Locate the cell with the specified text and output its (x, y) center coordinate. 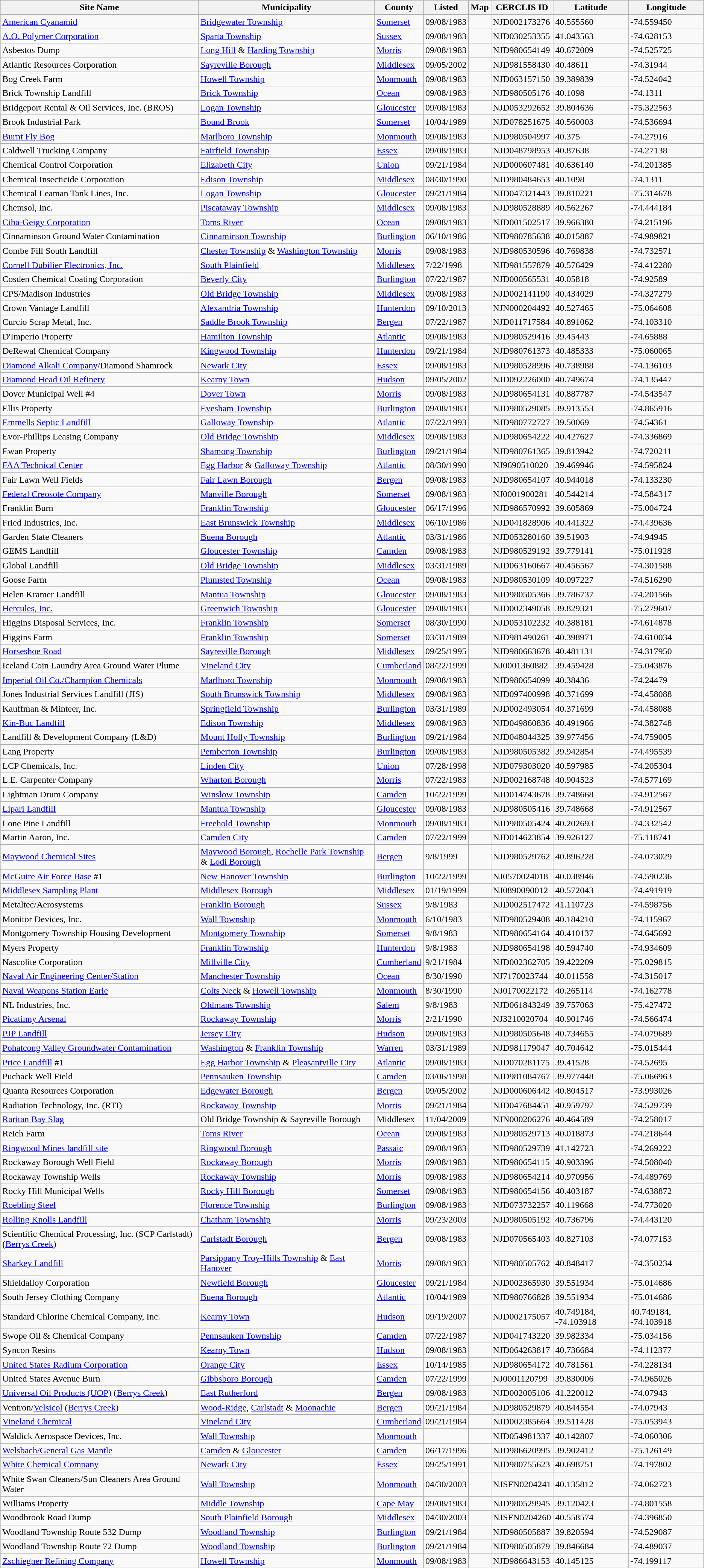
Naval Weapons Station Earle (99, 991)
NJD980528996 (522, 365)
-74.205304 (666, 766)
-74.759005 (666, 737)
LCP Chemicals, Inc. (99, 766)
Maywood Borough, Rochelle Park Township & Lodi Borough (287, 856)
Lightman Drum Company (99, 794)
Longitude (666, 8)
Fried Industries, Inc. (99, 523)
Rolling Knolls Landfill (99, 1220)
Dover Town (287, 394)
Horseshoe Road (99, 651)
Pemberton Township (287, 751)
NJD002141190 (522, 294)
41.110723 (591, 905)
Picatinny Arsenal (99, 1019)
9/21/1984 (446, 962)
Radiation Technology, Inc. (RTI) (99, 1105)
-74.801558 (666, 1503)
South Jersey Clothing Company (99, 1297)
9/8/1999 (446, 856)
American Cyanamid (99, 22)
-74.073029 (666, 856)
NJD981084767 (522, 1076)
40.544214 (591, 494)
Roebling Steel (99, 1205)
-74.989821 (666, 236)
Williams Property (99, 1503)
NJD061843249 (522, 1005)
Rocky Hill Borough (287, 1191)
09/19/2007 (446, 1317)
-74.218644 (666, 1134)
Crown Vantage Landfill (99, 308)
-75.427472 (666, 1005)
07/22/1983 (446, 780)
NJD980529879 (522, 1407)
-74.610034 (666, 637)
-74.199117 (666, 1560)
Jersey City (287, 1033)
Manville Borough (287, 494)
-74.732571 (666, 251)
Fairfield Township (287, 150)
Combe Fill South Landfill (99, 251)
-75.053943 (666, 1422)
NJD980529739 (522, 1148)
NJD053280160 (522, 537)
Puchack Well Field (99, 1076)
-74.396850 (666, 1518)
39.45443 (591, 336)
-74.536694 (666, 122)
Chester Township & Washington Township (287, 251)
Camden & Gloucester (287, 1450)
NJD980654198 (522, 948)
39.830006 (591, 1379)
40.555560 (591, 22)
40.827103 (591, 1239)
NJD048798953 (522, 150)
FAA Technical Center (99, 465)
Emmells Septic Landfill (99, 423)
Asbestos Dump (99, 50)
Springfield Township (287, 709)
40.576429 (591, 265)
NJN000204492 (522, 308)
NJD073732257 (522, 1205)
NJD980654149 (522, 50)
Brook Industrial Park (99, 122)
Pohatcong Valley Groundwater Contamination (99, 1048)
White Swan Cleaners/Sun Cleaners Area Ground Water (99, 1484)
Wood-Ridge, Carlstadt & Moonachie (287, 1407)
Atlantic Resources Corporation (99, 65)
39.977456 (591, 737)
-75.118741 (666, 837)
NJ0170022172 (522, 991)
-74.258017 (666, 1120)
NJD070565403 (522, 1239)
NJD980654099 (522, 680)
NJD981557879 (522, 265)
Goose Farm (99, 580)
NJD002173276 (522, 22)
40.097227 (591, 580)
NJD980654156 (522, 1191)
Vineland Chemical (99, 1422)
NJD980654222 (522, 437)
-74.559450 (666, 22)
PJP Landfill (99, 1033)
40.704642 (591, 1048)
Maywood Chemical Sites (99, 856)
L.E. Carpenter Company (99, 780)
Garden State Cleaners (99, 537)
NJD053292652 (522, 108)
NJD054981337 (522, 1436)
NJ9690510020 (522, 465)
40.560003 (591, 122)
Manchester Township (287, 976)
-74.614878 (666, 623)
NJD011717584 (522, 322)
Jones Industrial Services Landfill (JIS) (99, 694)
Linden City (287, 766)
NJD000565531 (522, 279)
Woodbrook Road Dump (99, 1518)
NJ0001360882 (522, 666)
40.202693 (591, 823)
40.38436 (591, 680)
Naval Air Engineering Center/Station (99, 976)
41.043563 (591, 36)
40.672009 (591, 50)
NJD048044325 (522, 737)
Elizabeth City (287, 165)
-74.52695 (666, 1062)
NJD980654172 (522, 1364)
01/19/1999 (446, 891)
Martin Aaron, Inc. (99, 837)
41.142723 (591, 1148)
NJD980530596 (522, 251)
Plumsted Township (287, 580)
CPS/Madison Industries (99, 294)
-74.628153 (666, 36)
NJD002005106 (522, 1393)
40.038946 (591, 876)
NJD980484653 (522, 179)
Sparta Township (287, 36)
Brick Township (287, 93)
Egg Harbor Township & Pleasantville City (287, 1062)
Mount Holly Township (287, 737)
Carlstadt Borough (287, 1239)
NJD980505176 (522, 93)
Evesham Township (287, 408)
NJD980529762 (522, 856)
Saddle Brook Township (287, 322)
D'Imperio Property (99, 336)
NJD063157150 (522, 79)
NJD079303020 (522, 766)
-74.336869 (666, 437)
40.769838 (591, 251)
Rocky Hill Municipal Wells (99, 1191)
East Brunswick Township (287, 523)
Kingwood Township (287, 351)
40.375 (591, 136)
Diamond Alkali Company/Diamond Shamrock (99, 365)
Bridgeport Rental & Oil Services, Inc. (BROS) (99, 108)
Warren (399, 1048)
NJD980505879 (522, 1546)
NJSFN0204241 (522, 1484)
39.942854 (591, 751)
40.018873 (591, 1134)
-75.015444 (666, 1048)
-74.327279 (666, 294)
40.527465 (591, 308)
NJD078251675 (522, 122)
NJD002365930 (522, 1283)
Shamong Township (287, 451)
-74.495539 (666, 751)
-75.034156 (666, 1336)
-75.322563 (666, 108)
McGuire Air Force Base #1 (99, 876)
NJD986570992 (522, 508)
-75.314678 (666, 194)
-74.865916 (666, 408)
-74.595824 (666, 465)
40.434029 (591, 294)
-74.934609 (666, 948)
40.572043 (591, 891)
39.41528 (591, 1062)
40.05818 (591, 279)
-74.103310 (666, 322)
07/22/1993 (446, 423)
-74.54361 (666, 423)
Long Hill & Harding Township (287, 50)
41.220012 (591, 1393)
40.562267 (591, 208)
NJD980772727 (522, 423)
40.87638 (591, 150)
09/25/1991 (446, 1465)
6/10/1983 (446, 919)
-74.489769 (666, 1177)
South Brunswick Township (287, 694)
-74.201566 (666, 594)
NJD980663678 (522, 651)
NJD064263817 (522, 1350)
NJD002517472 (522, 905)
-74.92589 (666, 279)
Chemical Leaman Tank Lines, Inc. (99, 194)
39.459428 (591, 666)
39.846684 (591, 1546)
NJ0001900281 (522, 494)
Florence Township (287, 1205)
39.913553 (591, 408)
Ewan Property (99, 451)
40.736684 (591, 1350)
40.698751 (591, 1465)
-74.645692 (666, 933)
39.926127 (591, 837)
-74.27916 (666, 136)
Burnt Fly Bog (99, 136)
Fair Lawn Well Fields (99, 480)
NJD002175057 (522, 1317)
Ellis Property (99, 408)
-74.773020 (666, 1205)
39.977448 (591, 1076)
NJD980654164 (522, 933)
Kin-Buc Landfill (99, 723)
40.464589 (591, 1120)
39.779141 (591, 551)
NJ7170023744 (522, 976)
NJD980755623 (522, 1465)
A.O. Polymer Corporation (99, 36)
NJD980654107 (522, 480)
Price Landfill #1 (99, 1062)
40.142807 (591, 1436)
NJD980529192 (522, 551)
Myers Property (99, 948)
NJD030253355 (522, 36)
40.558574 (591, 1518)
-74.566474 (666, 1019)
NJD980654115 (522, 1162)
NJD000606442 (522, 1091)
Parsippany Troy-Hills Township & East Hanover (287, 1263)
NJD980505424 (522, 823)
Middle Township (287, 1503)
-74.24479 (666, 680)
-74.491919 (666, 891)
-74.315017 (666, 976)
NJD980761365 (522, 451)
40.184210 (591, 919)
NJD000607481 (522, 165)
NJD980785638 (522, 236)
-74.269222 (666, 1148)
39.902412 (591, 1450)
40.398971 (591, 637)
NJD980654131 (522, 394)
40.388181 (591, 623)
NJD980504997 (522, 136)
Egg Harbor & Galloway Township (287, 465)
40.427627 (591, 437)
-74.077153 (666, 1239)
40.594740 (591, 948)
39.820594 (591, 1532)
39.51903 (591, 537)
NJD002349058 (522, 608)
-75.279607 (666, 608)
Woodland Township Route 532 Dump (99, 1532)
NJSFN0204260 (522, 1518)
Oldmans Township (287, 1005)
NJD014743678 (522, 794)
Higgins Disposal Services, Inc. (99, 623)
03/31/1986 (446, 537)
NJD041828906 (522, 523)
South Plainfield Borough (287, 1518)
NJD980530109 (522, 580)
Higgins Farm (99, 637)
Raritan Bay Slag (99, 1120)
11/04/2009 (446, 1120)
39.786737 (591, 594)
-74.228134 (666, 1364)
2/21/1990 (446, 1019)
Ringwood Borough (287, 1148)
-73.993026 (666, 1091)
Landfill & Development Company (L&D) (99, 737)
Greenwich Township (287, 608)
-74.382748 (666, 723)
NJD049860836 (522, 723)
Syncon Resins (99, 1350)
-75.126149 (666, 1450)
40.441322 (591, 523)
40.781561 (591, 1364)
Galloway Township (287, 423)
Fair Lawn Borough (287, 480)
40.896228 (591, 856)
40.901746 (591, 1019)
40.970956 (591, 1177)
-74.577169 (666, 780)
-74.112377 (666, 1350)
40.903396 (591, 1162)
39.422209 (591, 962)
40.265114 (591, 991)
Wharton Borough (287, 780)
Alexandria Township (287, 308)
40.887787 (591, 394)
40.135812 (591, 1484)
NJD014623854 (522, 837)
Cornell Dubilier Electronics, Inc. (99, 265)
-75.043876 (666, 666)
NJD980528889 (522, 208)
NJD002493054 (522, 709)
NJD041743220 (522, 1336)
39.469946 (591, 465)
Cinnaminson Ground Water Contamination (99, 236)
Global Landfill (99, 565)
NJD981490261 (522, 637)
Woodland Township Route 72 Dump (99, 1546)
Reich Farm (99, 1134)
Cosden Chemical Coating Corporation (99, 279)
-74.584317 (666, 494)
Listed (446, 8)
-74.062723 (666, 1484)
40.749674 (591, 379)
40.011558 (591, 976)
Franklin Borough (287, 905)
Salem (399, 1005)
NJD980766828 (522, 1297)
Chatham Township (287, 1220)
-75.066963 (666, 1076)
40.403187 (591, 1191)
Montgomery Township Housing Development (99, 933)
NJD097400998 (522, 694)
NJD980761373 (522, 351)
-74.27138 (666, 150)
40.48611 (591, 65)
39.966380 (591, 222)
-74.301588 (666, 565)
-74.332542 (666, 823)
Edgewater Borough (287, 1091)
09/25/1995 (446, 651)
NJ3210020704 (522, 1019)
-74.136103 (666, 365)
Lone Pine Landfill (99, 823)
-74.543547 (666, 394)
-75.004724 (666, 508)
Shieldalloy Corporation (99, 1283)
Sharkey Landfill (99, 1263)
03/06/1998 (446, 1076)
NJ0890090012 (522, 891)
DeRewal Chemical Company (99, 351)
NJN000206276 (522, 1120)
Universal Oil Products (UOP) (Berrys Creek) (99, 1393)
South Plainfield (287, 265)
40.738988 (591, 365)
Montgomery Township (287, 933)
-74.65888 (666, 336)
Curcio Scrap Metal, Inc. (99, 322)
Latitude (591, 8)
-74.598756 (666, 905)
Lipari Landfill (99, 809)
40.891062 (591, 322)
Quanta Resources Corporation (99, 1091)
40.481131 (591, 651)
NJD063160667 (522, 565)
Brick Township Landfill (99, 93)
Dover Municipal Well #4 (99, 394)
White Chemical Company (99, 1465)
NJD980529713 (522, 1134)
08/22/1999 (446, 666)
Iceland Coin Laundry Area Ground Water Plume (99, 666)
39.804636 (591, 108)
-74.31944 (666, 65)
-74.94945 (666, 537)
-75.064608 (666, 308)
-74.162778 (666, 991)
39.605869 (591, 508)
40.410137 (591, 933)
-74.115967 (666, 919)
40.597985 (591, 766)
NJ0001120799 (522, 1379)
NJD092226000 (522, 379)
07/28/1998 (446, 766)
40.485333 (591, 351)
Chemical Insecticide Corporation (99, 179)
40.804517 (591, 1091)
NJD980529416 (522, 336)
NJD980505762 (522, 1263)
NJD980505887 (522, 1532)
Nascolite Corporation (99, 962)
Federal Creosote Company (99, 494)
-74.638872 (666, 1191)
Municipality (287, 8)
NJ0570024018 (522, 876)
Lang Property (99, 751)
40.145125 (591, 1560)
-75.011928 (666, 551)
40.734655 (591, 1033)
NJD980529408 (522, 919)
NL Industries, Inc. (99, 1005)
Hercules, Inc. (99, 608)
-74.529087 (666, 1532)
Evor-Phillips Leasing Company (99, 437)
Imperial Oil Co./Champion Chemicals (99, 680)
-74.720211 (666, 451)
Ventron/Velsicol (Berrys Creek) (99, 1407)
Bridgewater Township (287, 22)
-74.201385 (666, 165)
Ringwood Mines landfill site (99, 1148)
Cinnaminson Township (287, 236)
39.511428 (591, 1422)
-74.060306 (666, 1436)
-75.060065 (666, 351)
09/10/2013 (446, 308)
-74.524042 (666, 79)
40.736796 (591, 1220)
United States Avenue Burn (99, 1379)
Colts Neck & Howell Township (287, 991)
39.757063 (591, 1005)
NJD047684451 (522, 1105)
Gibbsboro Borough (287, 1379)
40.944018 (591, 480)
40.491966 (591, 723)
Rockaway Township Wells (99, 1177)
40.456567 (591, 565)
-74.516290 (666, 580)
-74.525725 (666, 50)
NJD981558430 (522, 65)
Bound Brook (287, 122)
39.389839 (591, 79)
Washington & Franklin Township (287, 1048)
Bog Creek Farm (99, 79)
NJD053102232 (522, 623)
-74.412280 (666, 265)
Zschiegner Refining Company (99, 1560)
NJD047321443 (522, 194)
39.982334 (591, 1336)
NJD986620995 (522, 1450)
-74.508040 (666, 1162)
Gloucester Township (287, 551)
-74.317950 (666, 651)
Kauffman & Minteer, Inc. (99, 709)
7/22/1998 (446, 265)
Freehold Township (287, 823)
NJD980505416 (522, 809)
Hamilton Township (287, 336)
United States Radium Corporation (99, 1364)
NJD980505192 (522, 1220)
Millville City (287, 962)
39.810221 (591, 194)
39.829321 (591, 608)
40.904523 (591, 780)
39.120423 (591, 1503)
NJD002385664 (522, 1422)
Caldwell Trucking Company (99, 150)
Diamond Head Oil Refinery (99, 379)
Site Name (99, 8)
County (399, 8)
Monitor Devices, Inc. (99, 919)
Metaltec/Aerosystems (99, 905)
Middlesex Sampling Plant (99, 891)
-74.439636 (666, 523)
NJD981179047 (522, 1048)
Winslow Township (287, 794)
39.813942 (591, 451)
-74.529739 (666, 1105)
Franklin Burn (99, 508)
Ciba-Geigy Corporation (99, 222)
Orange City (287, 1364)
Piscataway Township (287, 208)
Chemical Control Corporation (99, 165)
40.015887 (591, 236)
NJD980505366 (522, 594)
40.636140 (591, 165)
Camden City (287, 837)
40.119668 (591, 1205)
Welsbach/General Gas Mantle (99, 1450)
40.848417 (591, 1263)
Waldick Aerospace Devices, Inc. (99, 1436)
Newfield Borough (287, 1283)
NJD002168748 (522, 780)
NJD986643153 (522, 1560)
CERCLIS ID (522, 8)
40.844554 (591, 1407)
Scientific Chemical Processing, Inc. (SCP Carlstadt)(Berrys Creek) (99, 1239)
09/23/2003 (446, 1220)
10/14/1985 (446, 1364)
Middlesex Borough (287, 891)
-74.135447 (666, 379)
-74.079689 (666, 1033)
New Hanover Township (287, 876)
Passaic (399, 1148)
NJD980654214 (522, 1177)
NJD070281175 (522, 1062)
40.959797 (591, 1105)
Helen Kramer Landfill (99, 594)
-74.197802 (666, 1465)
-74.965026 (666, 1379)
Chemsol, Inc. (99, 208)
Old Bridge Township & Sayreville Borough (287, 1120)
-74.215196 (666, 222)
Rockaway Borough Well Field (99, 1162)
-74.444184 (666, 208)
Cape May (399, 1503)
NJD001502517 (522, 222)
-74.133230 (666, 480)
NJD980505648 (522, 1033)
NJD980505382 (522, 751)
Map (480, 8)
GEMS Landfill (99, 551)
-74.443120 (666, 1220)
-74.350234 (666, 1263)
Rockaway Borough (287, 1162)
East Rutherford (287, 1393)
NJD002362705 (522, 962)
NJD980529945 (522, 1503)
39.50069 (591, 423)
-75.029815 (666, 962)
-74.590236 (666, 876)
Swope Oil & Chemical Company (99, 1336)
-74.489037 (666, 1546)
Standard Chlorine Chemical Company, Inc. (99, 1317)
NJD980529085 (522, 408)
Beverly City (287, 279)
